Locate the cell with the specified text and output its (X, Y) center coordinate. 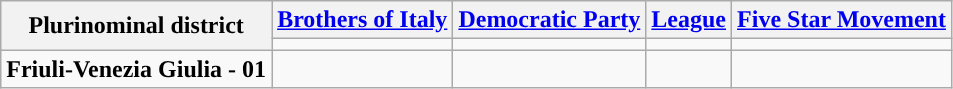
Democratic Party (550, 20)
Friuli-Venezia Giulia - 01 (136, 69)
Brothers of Italy (362, 20)
Five Star Movement (842, 20)
Plurinominal district (136, 26)
League (689, 20)
